Detect which cell encompasses the target text, then output its [x, y] center coordinate. 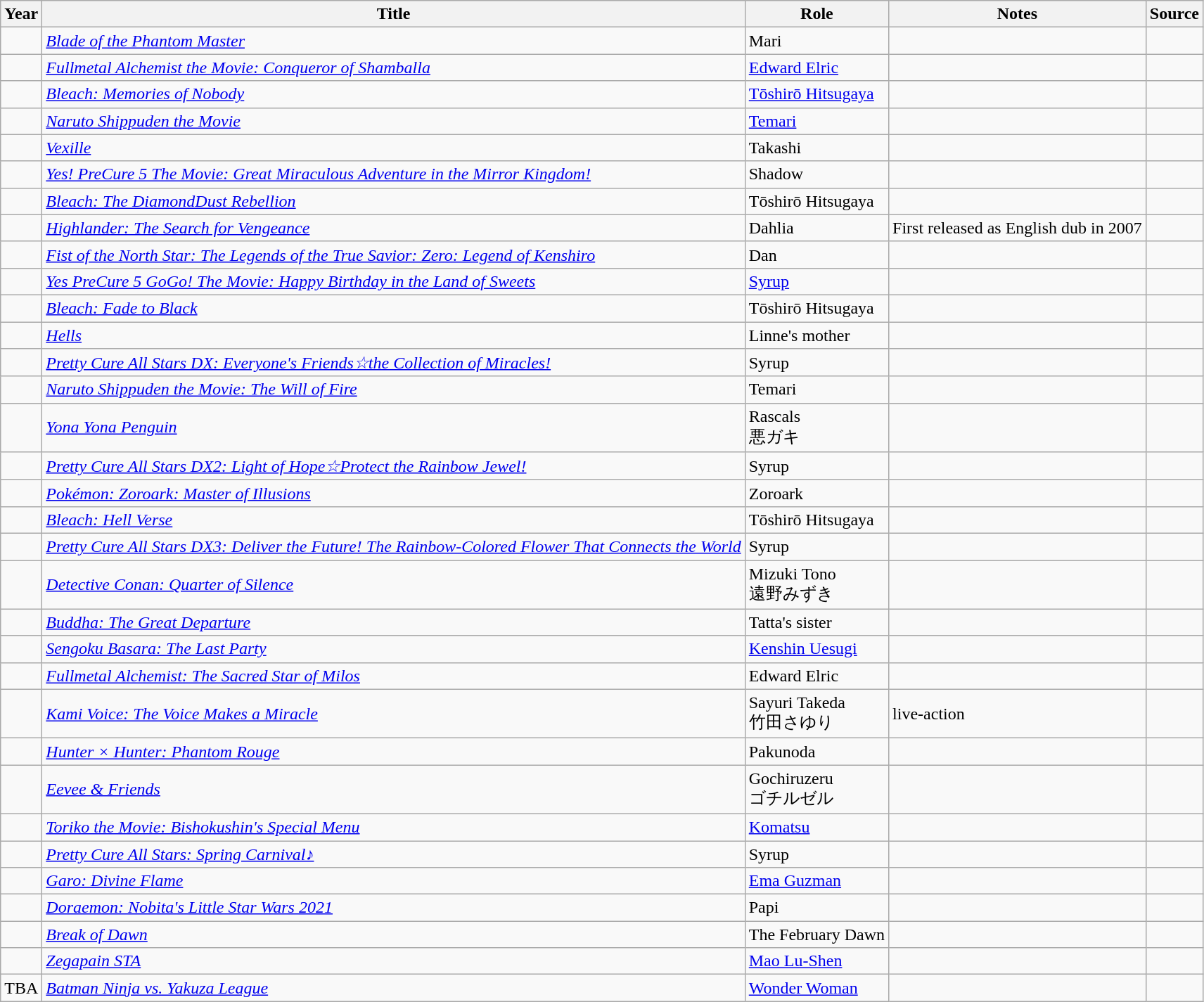
Gochiruzeruゴチルゼル [816, 790]
Wonder Woman [816, 988]
Bleach: Fade to Black [394, 308]
Dan [816, 255]
Fullmetal Alchemist the Movie: Conqueror of Shamballa [394, 68]
Break of Dawn [394, 934]
Toriko the Movie: Bishokushin's Special Menu [394, 827]
Zegapain STA [394, 961]
Naruto Shippuden the Movie: The Will of Fire [394, 390]
Fist of the North Star: The Legends of the True Savior: Zero: Legend of Kenshiro [394, 255]
Bleach: Memories of Nobody [394, 94]
First released as English dub in 2007 [1018, 228]
Sengoku Basara: The Last Party [394, 649]
Vexille [394, 148]
Rascals悪ガキ [816, 428]
Hunter × Hunter: Phantom Rouge [394, 752]
Pokémon: Zoroark: Master of Illusions [394, 493]
Bleach: Hell Verse [394, 520]
Pretty Cure All Stars DX: Everyone's Friends☆the Collection of Miracles! [394, 363]
Yes! PreCure 5 The Movie: Great Miraculous Adventure in the Mirror Kingdom! [394, 174]
Kenshin Uesugi [816, 649]
Dahlia [816, 228]
Highlander: The Search for Vengeance [394, 228]
Papi [816, 908]
Fullmetal Alchemist: The Sacred Star of Milos [394, 676]
Sayuri Takeda竹田さゆり [816, 714]
Mari [816, 41]
Bleach: The DiamondDust Rebellion [394, 201]
Komatsu [816, 827]
Year [21, 14]
Linne's mother [816, 335]
Naruto Shippuden the Movie [394, 121]
Title [394, 14]
Detective Conan: Quarter of Silence [394, 584]
Pretty Cure All Stars: Spring Carnival♪ [394, 854]
Tatta's sister [816, 622]
Batman Ninja vs. Yakuza League [394, 988]
Role [816, 14]
Hells [394, 335]
Buddha: The Great Departure [394, 622]
Yona Yona Penguin [394, 428]
Pretty Cure All Stars DX2: Light of Hope☆Protect the Rainbow Jewel! [394, 466]
Blade of the Phantom Master [394, 41]
Pretty Cure All Stars DX3: Deliver the Future! The Rainbow-Colored Flower That Connects the World [394, 546]
Eevee & Friends [394, 790]
Mizuki Tono遠野みずき [816, 584]
Takashi [816, 148]
The February Dawn [816, 934]
Mao Lu-Shen [816, 961]
TBA [21, 988]
Zoroark [816, 493]
Source [1174, 14]
Ema Guzman [816, 881]
Garo: Divine Flame [394, 881]
Shadow [816, 174]
live-action [1018, 714]
Pakunoda [816, 752]
Yes PreCure 5 GoGo! The Movie: Happy Birthday in the Land of Sweets [394, 281]
Notes [1018, 14]
Doraemon: Nobita's Little Star Wars 2021 [394, 908]
Kami Voice: The Voice Makes a Miracle [394, 714]
